Extract the (X, Y) coordinate from the center of the cell holding the provided text.  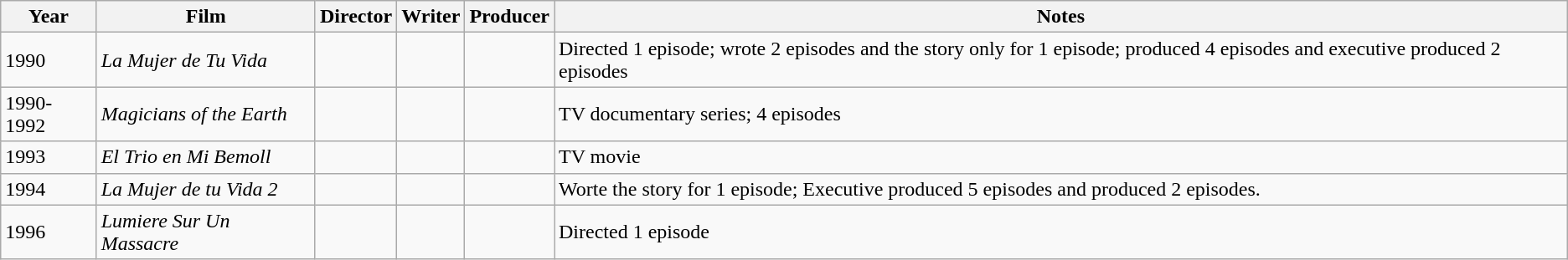
Directed 1 episode (1061, 232)
1990-1992 (49, 114)
Directed 1 episode; wrote 2 episodes and the story only for 1 episode; produced 4 episodes and executive produced 2 episodes (1061, 60)
La Mujer de tu Vida 2 (206, 189)
TV movie (1061, 157)
Notes (1061, 17)
Worte the story for 1 episode; Executive produced 5 episodes and produced 2 episodes. (1061, 189)
Lumiere Sur Un Massacre (206, 232)
1990 (49, 60)
Writer (431, 17)
1993 (49, 157)
1994 (49, 189)
Film (206, 17)
El Trio en Mi Bemoll (206, 157)
TV documentary series; 4 episodes (1061, 114)
La Mujer de Tu Vida (206, 60)
Magicians of the Earth (206, 114)
1996 (49, 232)
Director (355, 17)
Producer (509, 17)
Year (49, 17)
